Extract the (x, y) coordinate from the center of the cell holding the provided text.  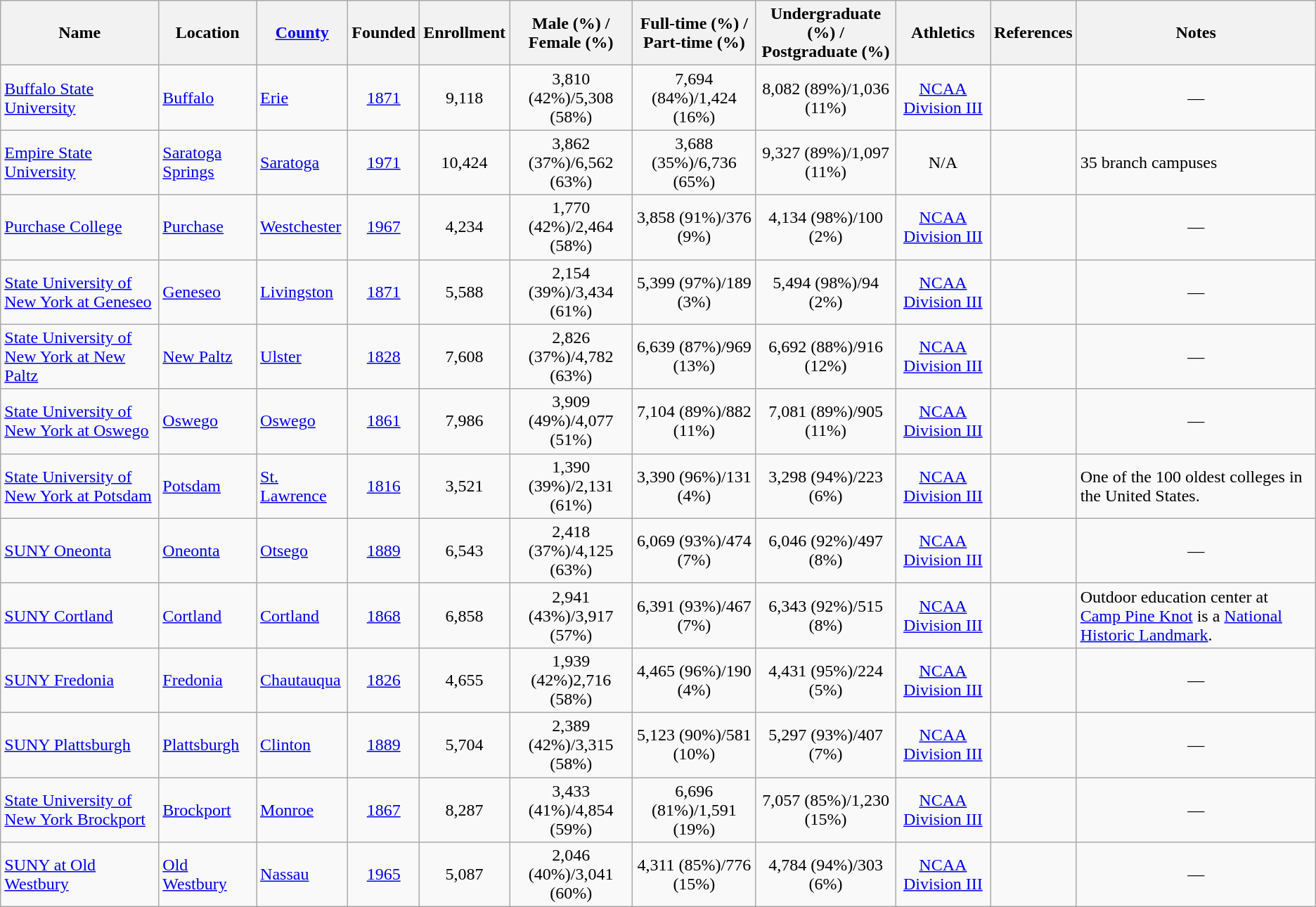
Empire State University (80, 162)
Fredonia (208, 680)
Saratoga (302, 162)
Ulster (302, 356)
5,087 (465, 875)
1,939 (42%)2,716 (58%) (571, 680)
8,287 (465, 810)
2,941 (43%)/3,917 (57%) (571, 615)
6,543 (465, 551)
Enrollment (465, 33)
10,424 (465, 162)
Purchase (208, 227)
4,431 (95%)/224 (5%) (825, 680)
6,046 (92%)/497 (8%) (825, 551)
7,694 (84%)/1,424 (16%) (695, 98)
3,390 (96%)/131 (4%) (695, 486)
Clinton (302, 745)
5,297 (93%)/407 (7%) (825, 745)
2,389 (42%)/3,315 (58%) (571, 745)
Buffalo (208, 98)
Livingston (302, 292)
1,390 (39%)/2,131 (61%) (571, 486)
6,639 (87%)/969 (13%) (695, 356)
Westchester (302, 227)
4,465 (96%)/190 (4%) (695, 680)
St. Lawrence (302, 486)
State University of New York at Geneseo (80, 292)
1,770 (42%)/2,464 (58%) (571, 227)
Geneseo (208, 292)
One of the 100 oldest colleges in the United States. (1196, 486)
8,082 (89%)/1,036 (11%) (825, 98)
5,123 (90%)/581 (10%) (695, 745)
3,810 (42%)/5,308 (58%) (571, 98)
Monroe (302, 810)
3,858 (91%)/376 (9%) (695, 227)
6,391 (93%)/467 (7%) (695, 615)
4,134 (98%)/100 (2%) (825, 227)
Location (208, 33)
County (302, 33)
Plattsburgh (208, 745)
References (1033, 33)
3,521 (465, 486)
5,704 (465, 745)
Otsego (302, 551)
SUNY Oneonta (80, 551)
7,608 (465, 356)
State University of New York at New Paltz (80, 356)
6,858 (465, 615)
1826 (384, 680)
4,784 (94%)/303 (6%) (825, 875)
35 branch campuses (1196, 162)
1967 (384, 227)
3,433 (41%)/4,854 (59%) (571, 810)
Notes (1196, 33)
4,234 (465, 227)
Purchase College (80, 227)
Brockport (208, 810)
1971 (384, 162)
7,081 (89%)/905 (11%) (825, 421)
State University of New York at Potsdam (80, 486)
SUNY Cortland (80, 615)
7,986 (465, 421)
3,298 (94%)/223 (6%) (825, 486)
Saratoga Springs (208, 162)
SUNY at Old Westbury (80, 875)
State University of New York Brockport (80, 810)
Outdoor education center at Camp Pine Knot is a National Historic Landmark. (1196, 615)
1965 (384, 875)
Buffalo State University (80, 98)
6,343 (92%)/515 (8%) (825, 615)
Nassau (302, 875)
Erie (302, 98)
2,046 (40%)/3,041 (60%) (571, 875)
State University of New York at Oswego (80, 421)
Athletics (943, 33)
5,399 (97%)/189 (3%) (695, 292)
9,118 (465, 98)
1868 (384, 615)
N/A (943, 162)
7,057 (85%)/1,230 (15%) (825, 810)
Old Westbury (208, 875)
Oneonta (208, 551)
9,327 (89%)/1,097 (11%) (825, 162)
5,588 (465, 292)
4,311 (85%)/776 (15%) (695, 875)
3,688 (35%)/6,736 (65%) (695, 162)
New Paltz (208, 356)
1816 (384, 486)
Chautauqua (302, 680)
2,418 (37%)/4,125 (63%) (571, 551)
Potsdam (208, 486)
SUNY Fredonia (80, 680)
3,862 (37%)/6,562 (63%) (571, 162)
6,696 (81%)/1,591 (19%) (695, 810)
2,154 (39%)/3,434 (61%) (571, 292)
1828 (384, 356)
Full-time (%) /Part-time (%) (695, 33)
Name (80, 33)
4,655 (465, 680)
1861 (384, 421)
3,909 (49%)/4,077 (51%) (571, 421)
Founded (384, 33)
Undergraduate (%) /Postgraduate (%) (825, 33)
1867 (384, 810)
2,826 (37%)/4,782 (63%) (571, 356)
SUNY Plattsburgh (80, 745)
5,494 (98%)/94 (2%) (825, 292)
6,692 (88%)/916 (12%) (825, 356)
6,069 (93%)/474 (7%) (695, 551)
Male (%) /Female (%) (571, 33)
7,104 (89%)/882 (11%) (695, 421)
